Scan for the cell matching the given text and deliver its (X, Y) coordinate at center. 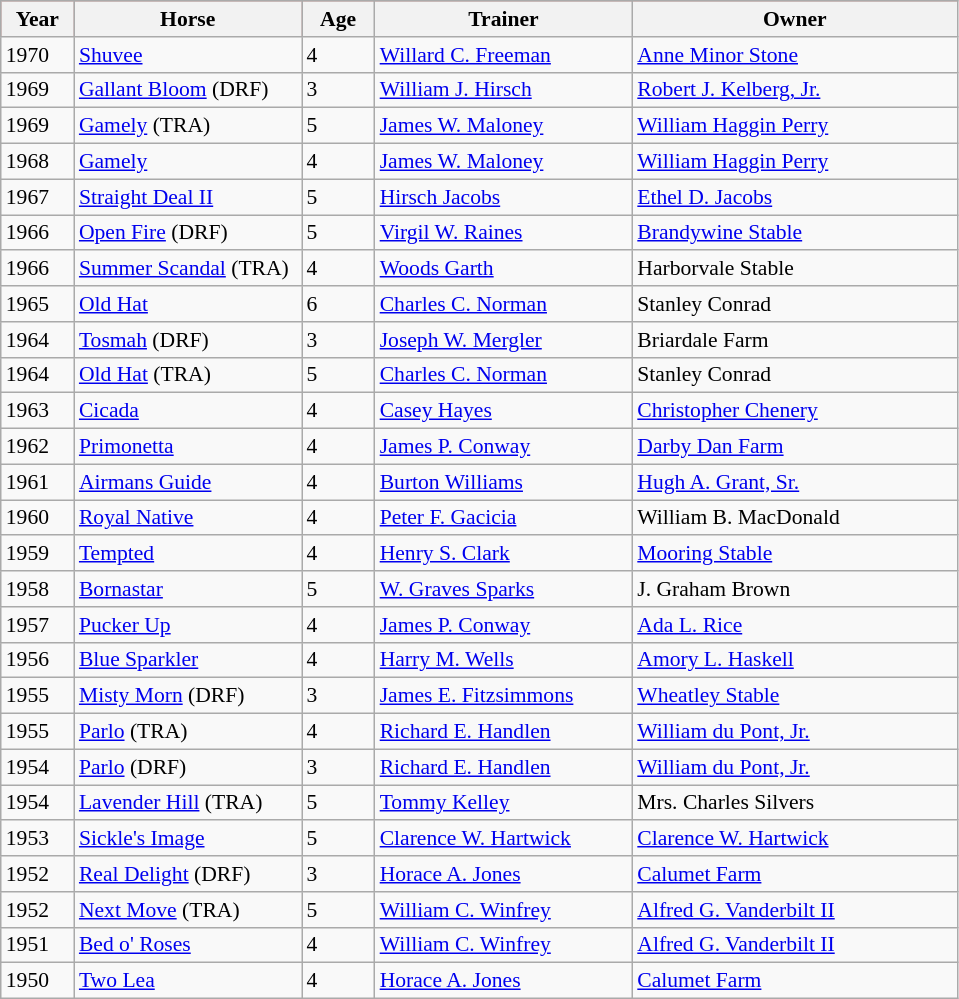
Two Lea (188, 981)
Briardale Farm (794, 340)
Darby Dan Farm (794, 447)
Mrs. Charles Silvers (794, 803)
Old Hat (188, 304)
Next Move (TRA) (188, 910)
Parlo (TRA) (188, 732)
Owner (794, 19)
Shuvee (188, 55)
1968 (38, 162)
Lavender Hill (TRA) (188, 803)
1970 (38, 55)
William B. MacDonald (794, 518)
Airmans Guide (188, 482)
Gamely (188, 162)
1962 (38, 447)
Tempted (188, 554)
Joseph W. Mergler (504, 340)
Year (38, 19)
J. Graham Brown (794, 589)
1951 (38, 945)
Age (338, 19)
1963 (38, 411)
Woods Garth (504, 269)
Straight Deal II (188, 197)
Robert J. Kelberg, Jr. (794, 90)
Gamely (TRA) (188, 126)
Horse (188, 19)
Old Hat (TRA) (188, 375)
Sickle's Image (188, 839)
Summer Scandal (TRA) (188, 269)
Christopher Chenery (794, 411)
Harry M. Wells (504, 660)
6 (338, 304)
1950 (38, 981)
Open Fire (DRF) (188, 233)
Henry S. Clark (504, 554)
Harborvale Stable (794, 269)
Gallant Bloom (DRF) (188, 90)
Tosmah (DRF) (188, 340)
Royal Native (188, 518)
Peter F. Gacicia (504, 518)
1965 (38, 304)
1960 (38, 518)
Misty Morn (DRF) (188, 696)
James E. Fitzsimmons (504, 696)
Anne Minor Stone (794, 55)
Mooring Stable (794, 554)
1967 (38, 197)
1958 (38, 589)
Amory L. Haskell (794, 660)
1959 (38, 554)
Primonetta (188, 447)
Bed o' Roses (188, 945)
1956 (38, 660)
Hugh A. Grant, Sr. (794, 482)
Tommy Kelley (504, 803)
Virgil W. Raines (504, 233)
1957 (38, 625)
Wheatley Stable (794, 696)
Parlo (DRF) (188, 767)
1953 (38, 839)
1961 (38, 482)
Brandywine Stable (794, 233)
Blue Sparkler (188, 660)
Trainer (504, 19)
Burton Williams (504, 482)
Ada L. Rice (794, 625)
Pucker Up (188, 625)
Bornastar (188, 589)
Cicada (188, 411)
Casey Hayes (504, 411)
William J. Hirsch (504, 90)
Willard C. Freeman (504, 55)
Hirsch Jacobs (504, 197)
Ethel D. Jacobs (794, 197)
W. Graves Sparks (504, 589)
Real Delight (DRF) (188, 874)
